Return the (X, Y) coordinate for the center point of the cell that contains the specified text.  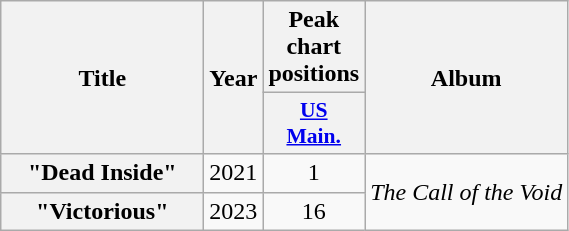
USMain. (314, 124)
Year (234, 78)
16 (314, 211)
Title (102, 78)
"Victorious" (102, 211)
1 (314, 173)
2021 (234, 173)
"Dead Inside" (102, 173)
2023 (234, 211)
Album (466, 78)
The Call of the Void (466, 192)
Peak chart positions (314, 47)
